Find where the given text appears and provide that cell's center as [X, Y] coordinate. 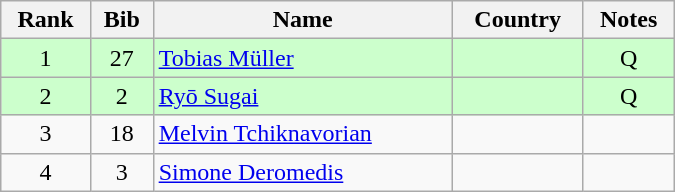
Melvin Tchiknavorian [302, 134]
18 [122, 134]
Tobias Müller [302, 58]
Notes [628, 20]
Name [302, 20]
Rank [46, 20]
27 [122, 58]
Simone Deromedis [302, 172]
Ryō Sugai [302, 96]
Bib [122, 20]
Country [517, 20]
4 [46, 172]
1 [46, 58]
